Identify which cell holds the provided text, then report its [X, Y] central coordinate. 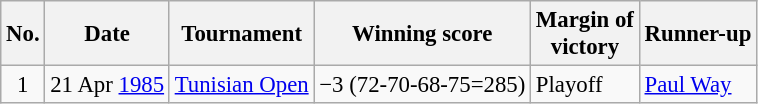
No. [23, 34]
1 [23, 85]
21 Apr 1985 [107, 85]
Date [107, 34]
Margin ofvictory [586, 34]
Tunisian Open [242, 85]
−3 (72-70-68-75=285) [422, 85]
Paul Way [698, 85]
Playoff [586, 85]
Runner-up [698, 34]
Tournament [242, 34]
Winning score [422, 34]
